Scan for the cell matching the given text and deliver its [X, Y] coordinate at center. 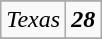
28 [84, 20]
Texas [34, 20]
